Capture the cell that displays the provided text and extract its (x, y) central coordinate. 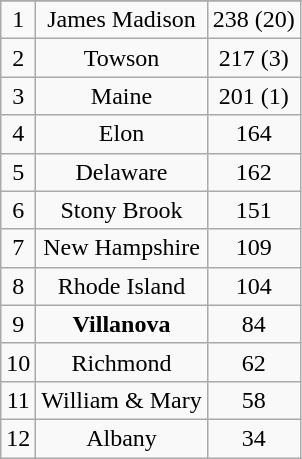
Delaware (122, 172)
Villanova (122, 324)
Towson (122, 58)
James Madison (122, 20)
1 (18, 20)
217 (3) (254, 58)
Albany (122, 438)
109 (254, 248)
4 (18, 134)
62 (254, 362)
162 (254, 172)
New Hampshire (122, 248)
2 (18, 58)
5 (18, 172)
164 (254, 134)
9 (18, 324)
7 (18, 248)
104 (254, 286)
Maine (122, 96)
201 (1) (254, 96)
3 (18, 96)
238 (20) (254, 20)
10 (18, 362)
Stony Brook (122, 210)
Rhode Island (122, 286)
34 (254, 438)
12 (18, 438)
Elon (122, 134)
Richmond (122, 362)
William & Mary (122, 400)
58 (254, 400)
8 (18, 286)
11 (18, 400)
6 (18, 210)
84 (254, 324)
151 (254, 210)
